Return the (X, Y) coordinate for the center point of the cell that contains the specified text.  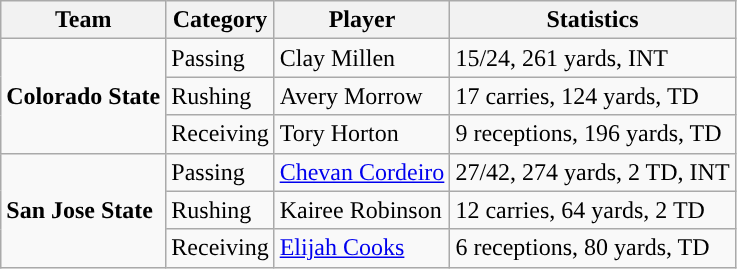
6 receptions, 80 yards, TD (592, 248)
15/24, 261 yards, INT (592, 58)
12 carries, 64 yards, 2 TD (592, 210)
San Jose State (84, 210)
17 carries, 124 yards, TD (592, 96)
Kairee Robinson (362, 210)
Statistics (592, 20)
Player (362, 20)
9 receptions, 196 yards, TD (592, 134)
Category (220, 20)
Elijah Cooks (362, 248)
27/42, 274 yards, 2 TD, INT (592, 172)
Colorado State (84, 96)
Team (84, 20)
Tory Horton (362, 134)
Clay Millen (362, 58)
Chevan Cordeiro (362, 172)
Avery Morrow (362, 96)
